Search for the cell housing the specified text and yield its (X, Y) center coordinate. 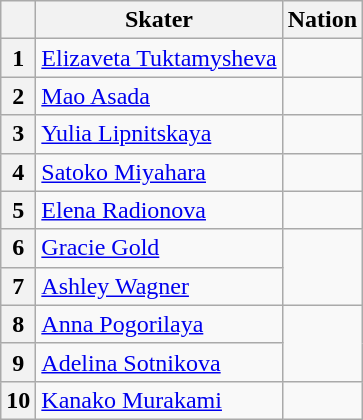
1 (18, 58)
Anna Pogorilaya (159, 324)
4 (18, 172)
3 (18, 134)
Ashley Wagner (159, 286)
Mao Asada (159, 96)
Kanako Murakami (159, 400)
5 (18, 210)
8 (18, 324)
Adelina Sotnikova (159, 362)
Yulia Lipnitskaya (159, 134)
2 (18, 96)
Nation (322, 20)
Skater (159, 20)
Gracie Gold (159, 248)
Satoko Miyahara (159, 172)
7 (18, 286)
10 (18, 400)
6 (18, 248)
Elena Radionova (159, 210)
9 (18, 362)
Elizaveta Tuktamysheva (159, 58)
